Provide the [X, Y] coordinate of the cell's center where the given text is located.  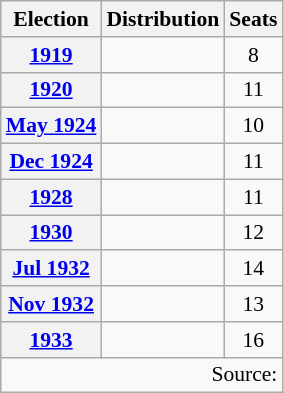
1933 [52, 340]
Election [52, 19]
May 1924 [52, 126]
8 [253, 55]
Seats [253, 19]
13 [253, 304]
1928 [52, 197]
Distribution [162, 19]
Jul 1932 [52, 269]
Nov 1932 [52, 304]
1919 [52, 55]
12 [253, 233]
Source: [142, 375]
1920 [52, 90]
10 [253, 126]
1930 [52, 233]
14 [253, 269]
16 [253, 340]
Dec 1924 [52, 162]
